Extract the (x, y) coordinate from the center of the cell holding the provided text.  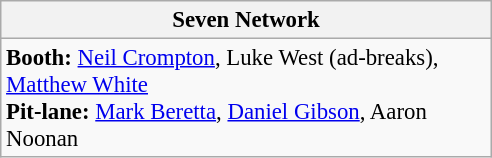
Seven Network (246, 20)
Booth: Neil Crompton, Luke West (ad-breaks), Matthew WhitePit-lane: Mark Beretta, Daniel Gibson, Aaron Noonan (246, 98)
